Return [x, y] of the center of cell containing provided text 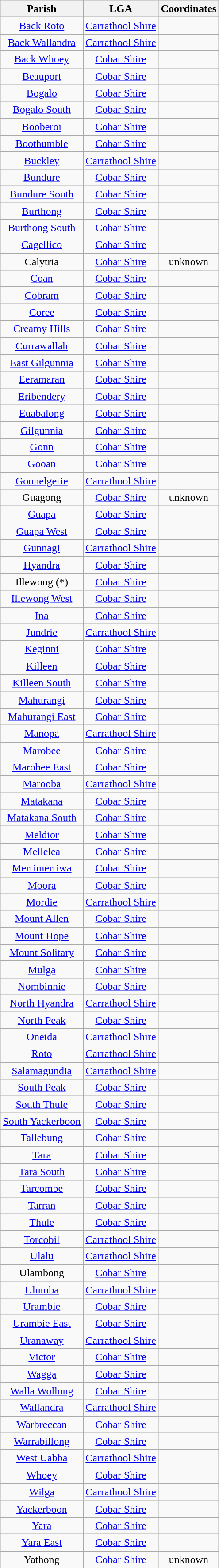
Coan [42, 279]
Cagellico [42, 245]
Walla Wollong [42, 1391]
Gounelgerie [42, 480]
Eribendery [42, 396]
Keginni [42, 649]
Ina [42, 616]
Illewong (*) [42, 582]
Ulalu [42, 1256]
Buckley [42, 160]
Burthong South [42, 228]
Bundure [42, 177]
Roto [42, 1054]
Killeen South [42, 683]
Gilgunnia [42, 430]
Wilga [42, 1492]
West Uabba [42, 1458]
Wallandra [42, 1408]
Mellelea [42, 852]
Hyandra [42, 565]
Merrimerriwa [42, 868]
LGA [121, 9]
Currawallah [42, 346]
Parish [42, 9]
Euabalong [42, 413]
Guapa West [42, 531]
Bogalo [42, 93]
Urambie East [42, 1324]
Back Roto [42, 26]
Jundrie [42, 632]
Boothumble [42, 143]
Ulambong [42, 1273]
Back Whoey [42, 59]
Gunnagi [42, 548]
Tara South [42, 1172]
Tara [42, 1155]
North Peak [42, 1020]
Burthong [42, 211]
Guapa [42, 515]
Moora [42, 885]
Yara East [42, 1542]
Urambie [42, 1307]
Calytria [42, 262]
Meldior [42, 835]
Beauport [42, 76]
Victor [42, 1357]
Mahurangi East [42, 716]
Gooan [42, 464]
Mount Solitary [42, 952]
Guagong [42, 498]
South Yackerboon [42, 1121]
Nombinnie [42, 986]
Yara [42, 1525]
Yathong [42, 1559]
Mount Hope [42, 936]
Thule [42, 1222]
Mulga [42, 969]
Mount Allen [42, 919]
Creamy Hills [42, 329]
Marooba [42, 784]
Yackerboon [42, 1509]
Warrabillong [42, 1441]
Booberoi [42, 127]
Illewong West [42, 599]
North Hyandra [42, 1003]
Marobee East [42, 767]
South Thule [42, 1104]
Gonn [42, 447]
Torcobil [42, 1239]
Manopa [42, 733]
South Peak [42, 1088]
Tarran [42, 1205]
East Gilgunnia [42, 363]
Ulumba [42, 1290]
Tarcombe [42, 1189]
Mordie [42, 902]
Marobee [42, 751]
Killeen [42, 666]
Tallebung [42, 1138]
Coree [42, 312]
Cobram [42, 295]
Coordinates [188, 9]
Uranaway [42, 1340]
Bundure South [42, 194]
Matakana South [42, 818]
Bogalo South [42, 110]
Back Wallandra [42, 43]
Whoey [42, 1475]
Oneida [42, 1037]
Mahurangi [42, 700]
Eeramaran [42, 379]
Warbreccan [42, 1425]
Matakana [42, 801]
Wagga [42, 1374]
Salamagundia [42, 1071]
